Determine the (x, y) coordinate at the center of the cell enclosing the given text.  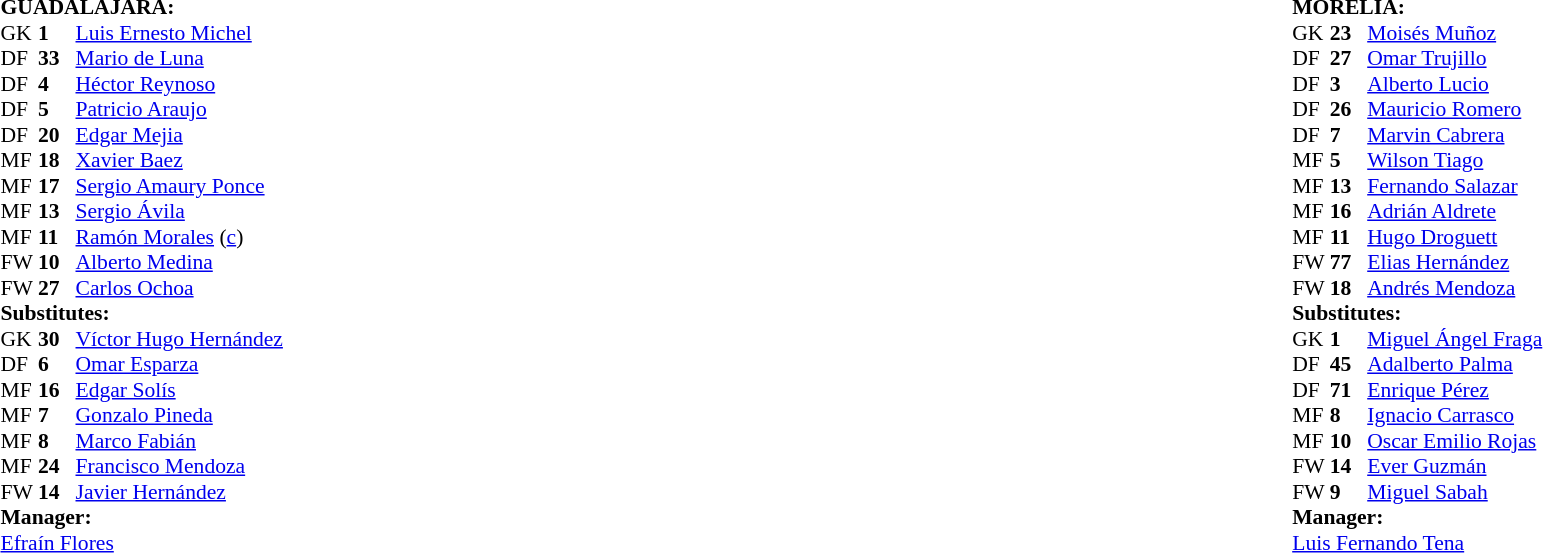
Mario de Luna (180, 59)
Edgar Solís (180, 390)
Miguel Ángel Fraga (1454, 339)
Patricio Araujo (180, 109)
4 (57, 84)
Marco Fabián (180, 441)
Omar Trujillo (1454, 59)
17 (57, 186)
Andrés Mendoza (1454, 288)
Omar Esparza (180, 365)
Ramón Morales (c) (180, 237)
Héctor Reynoso (180, 84)
Gonzalo Pineda (180, 415)
30 (57, 339)
77 (1349, 263)
20 (57, 135)
Oscar Emilio Rojas (1454, 441)
Mauricio Romero (1454, 109)
Wilson Tiago (1454, 161)
Alberto Medina (180, 263)
26 (1349, 109)
Sergio Ávila (180, 211)
9 (1349, 492)
Adrián Aldrete (1454, 211)
23 (1349, 33)
3 (1349, 84)
Adalberto Palma (1454, 365)
Ever Guzmán (1454, 467)
Fernando Salazar (1454, 186)
Hugo Droguett (1454, 237)
Ignacio Carrasco (1454, 415)
Moisés Muñoz (1454, 33)
Alberto Lucio (1454, 84)
33 (57, 59)
Javier Hernández (180, 492)
71 (1349, 390)
Edgar Mejia (180, 135)
Xavier Baez (180, 161)
Francisco Mendoza (180, 467)
24 (57, 467)
Víctor Hugo Hernández (180, 339)
Luis Ernesto Michel (180, 33)
Miguel Sabah (1454, 492)
Sergio Amaury Ponce (180, 186)
6 (57, 365)
Enrique Pérez (1454, 390)
Carlos Ochoa (180, 288)
Elias Hernández (1454, 263)
Marvin Cabrera (1454, 135)
45 (1349, 365)
